Scan for the cell matching the given text and deliver its (X, Y) coordinate at center. 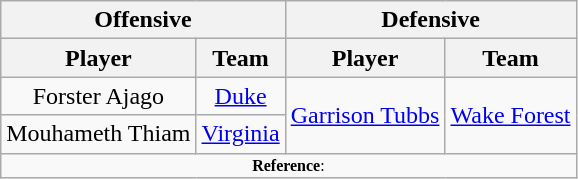
Offensive (143, 20)
Defensive (430, 20)
Garrison Tubbs (365, 115)
Mouhameth Thiam (98, 134)
Duke (240, 96)
Reference: (288, 165)
Forster Ajago (98, 96)
Virginia (240, 134)
Wake Forest (510, 115)
